Detect which cell encompasses the target text, then output its [x, y] center coordinate. 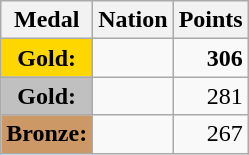
Points [210, 20]
306 [210, 58]
281 [210, 96]
Nation [133, 20]
Bronze: [47, 134]
267 [210, 134]
Medal [47, 20]
